Return [x, y] of the center of cell containing provided text 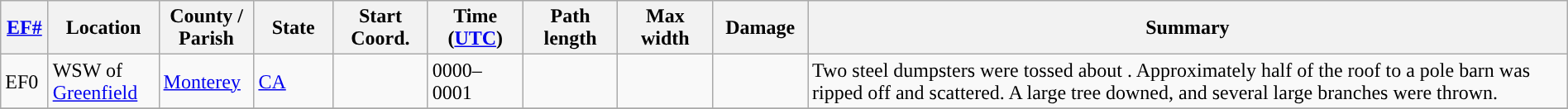
0000–0001 [475, 81]
EF0 [25, 81]
EF# [25, 28]
Max width [665, 28]
Damage [761, 28]
Location [103, 28]
State [294, 28]
WSW of Greenfield [103, 81]
Path length [571, 28]
Monterey [207, 81]
Summary [1188, 28]
County / Parish [207, 28]
Time (UTC) [475, 28]
Start Coord. [380, 28]
CA [294, 81]
